Pinpoint the cell where the given text exists, returning its (x, y) midpoint coordinate. 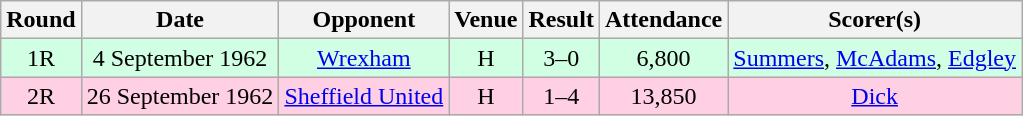
Date (180, 20)
26 September 1962 (180, 96)
Attendance (663, 20)
6,800 (663, 58)
Scorer(s) (875, 20)
Sheffield United (364, 96)
2R (41, 96)
13,850 (663, 96)
Opponent (364, 20)
Result (561, 20)
3–0 (561, 58)
Wrexham (364, 58)
Summers, McAdams, Edgley (875, 58)
Venue (486, 20)
1R (41, 58)
4 September 1962 (180, 58)
Dick (875, 96)
1–4 (561, 96)
Round (41, 20)
